Detect which cell encompasses the target text, then output its [x, y] center coordinate. 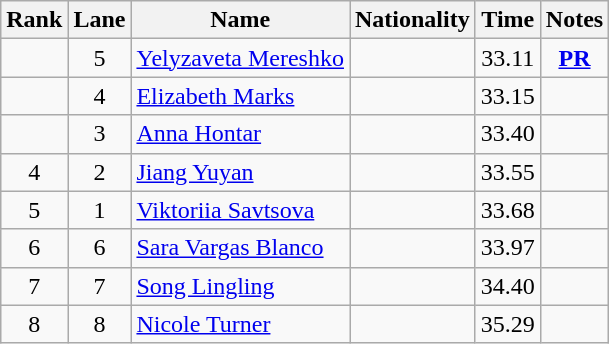
Jiang Yuyan [240, 172]
Time [508, 20]
Notes [574, 20]
33.55 [508, 172]
Anna Hontar [240, 134]
Song Lingling [240, 286]
Viktoriia Savtsova [240, 210]
2 [100, 172]
3 [100, 134]
33.40 [508, 134]
Sara Vargas Blanco [240, 248]
33.11 [508, 58]
PR [574, 58]
1 [100, 210]
33.97 [508, 248]
Rank [34, 20]
33.15 [508, 96]
33.68 [508, 210]
35.29 [508, 324]
Elizabeth Marks [240, 96]
Name [240, 20]
Nationality [413, 20]
34.40 [508, 286]
Nicole Turner [240, 324]
Yelyzaveta Mereshko [240, 58]
Lane [100, 20]
